Provide the [X, Y] coordinate of the cell's center where the given text is located.  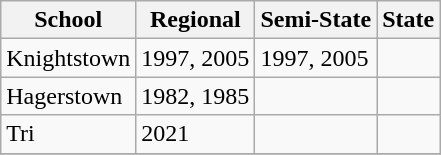
2021 [196, 134]
Knightstown [68, 58]
Tri [68, 134]
State [408, 20]
School [68, 20]
Semi-State [316, 20]
1982, 1985 [196, 96]
Regional [196, 20]
Hagerstown [68, 96]
